Find where the given text appears and provide that cell's center as (X, Y) coordinate. 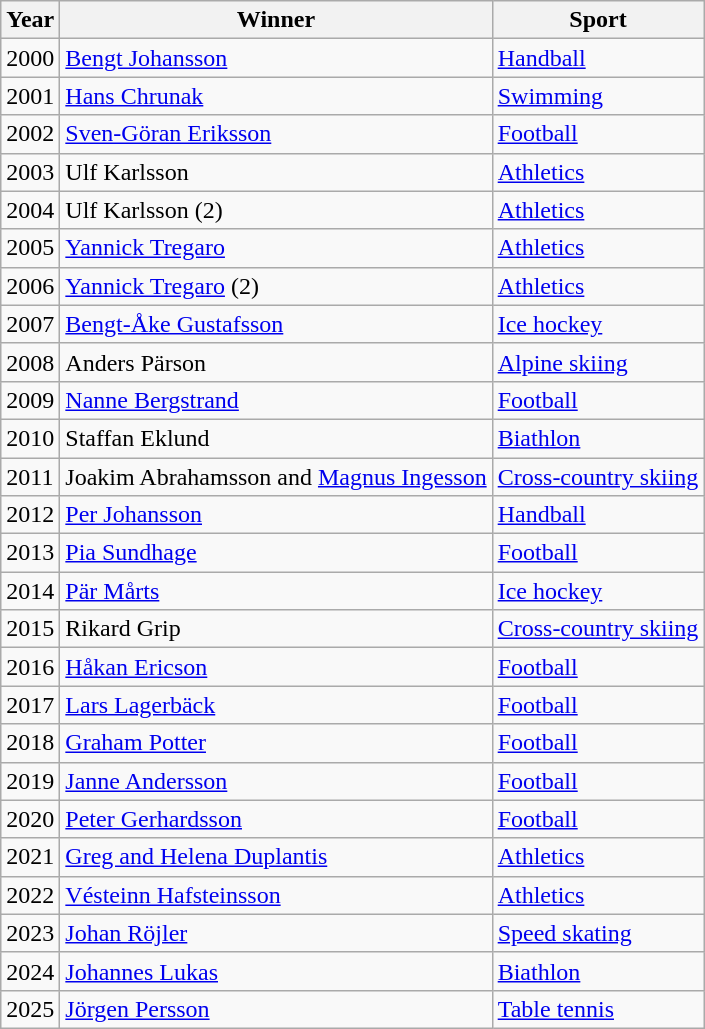
Sport (598, 20)
2007 (30, 324)
Staffan Eklund (276, 438)
2024 (30, 971)
Vésteinn Hafsteinsson (276, 895)
Greg and Helena Duplantis (276, 857)
2005 (30, 248)
2002 (30, 134)
Rikard Grip (276, 629)
Pia Sundhage (276, 553)
Table tennis (598, 1009)
Nanne Bergstrand (276, 400)
Lars Lagerbäck (276, 705)
Speed skating (598, 933)
Bengt-Åke Gustafsson (276, 324)
Håkan Ericson (276, 667)
2023 (30, 933)
2011 (30, 477)
2022 (30, 895)
2019 (30, 781)
Yannick Tregaro (276, 248)
2025 (30, 1009)
2004 (30, 210)
Per Johansson (276, 515)
Ulf Karlsson (276, 172)
2012 (30, 515)
2008 (30, 362)
2001 (30, 96)
Janne Andersson (276, 781)
2000 (30, 58)
2017 (30, 705)
Swimming (598, 96)
Johan Röjler (276, 933)
Graham Potter (276, 743)
Sven-Göran Eriksson (276, 134)
Year (30, 20)
2021 (30, 857)
Yannick Tregaro (2) (276, 286)
Joakim Abrahamsson and Magnus Ingesson (276, 477)
Anders Pärson (276, 362)
2016 (30, 667)
2003 (30, 172)
2015 (30, 629)
Johannes Lukas (276, 971)
2014 (30, 591)
Pär Mårts (276, 591)
2009 (30, 400)
Jörgen Persson (276, 1009)
Hans Chrunak (276, 96)
2018 (30, 743)
2010 (30, 438)
2013 (30, 553)
Peter Gerhardsson (276, 819)
2006 (30, 286)
Alpine skiing (598, 362)
Ulf Karlsson (2) (276, 210)
2020 (30, 819)
Winner (276, 20)
Bengt Johansson (276, 58)
